Find where the given text appears and provide that cell's center as [X, Y] coordinate. 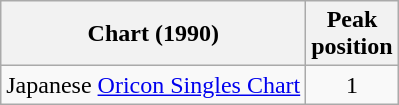
Peakposition [352, 34]
Japanese Oricon Singles Chart [154, 85]
1 [352, 85]
Chart (1990) [154, 34]
